Provide the (x, y) coordinate of the cell's center where the given text is located.  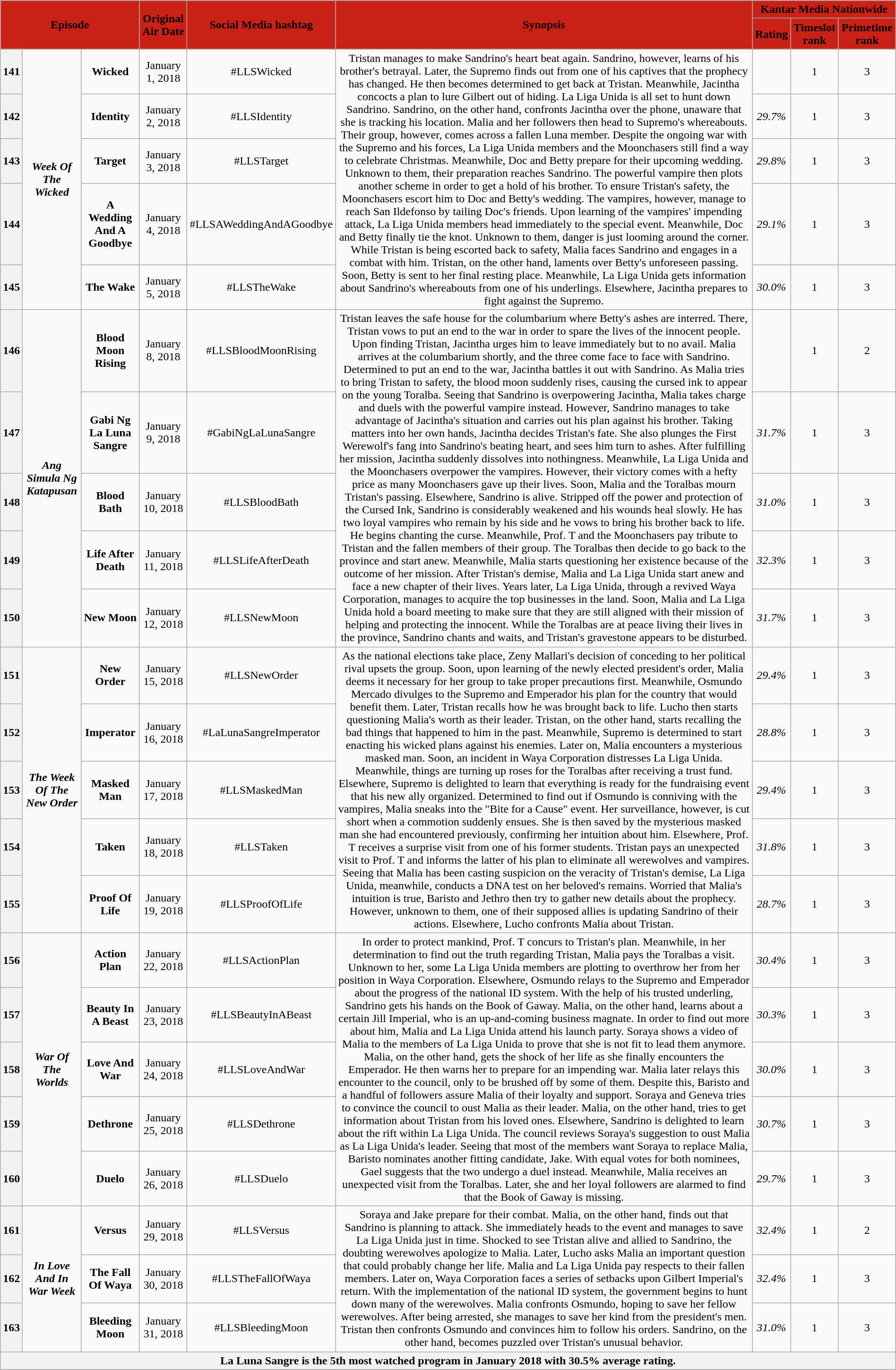
January 8, 2018 (164, 351)
January 17, 2018 (164, 789)
New Moon (111, 618)
142 (11, 116)
January 23, 2018 (164, 1015)
Original Air Date (164, 25)
#LLSLifeAfterDeath (261, 560)
#LLSTarget (261, 161)
Kantar Media Nationwide (824, 9)
Action Plan (111, 960)
January 4, 2018 (164, 224)
Social Media hashtag (261, 25)
148 (11, 502)
146 (11, 351)
154 (11, 847)
28.8% (771, 733)
#LLSLoveAndWar (261, 1069)
Love And War (111, 1069)
The Week Of The New Order (52, 789)
January 11, 2018 (164, 560)
161 (11, 1230)
30.3% (771, 1015)
145 (11, 287)
January 3, 2018 (164, 161)
#LLSIdentity (261, 116)
Gabi Ng La Luna Sangre (111, 432)
Beauty In A Beast (111, 1015)
#LLSProofOfLife (261, 904)
Life After Death (111, 560)
#LLSDethrone (261, 1124)
Blood Bath (111, 502)
159 (11, 1124)
151 (11, 675)
31.8% (771, 847)
In Love And In War Week (52, 1279)
#LLSBleedingMoon (261, 1327)
#LLSBeautyInABeast (261, 1015)
#LLSMaskedMan (261, 789)
January 18, 2018 (164, 847)
Primetime rank (867, 34)
Blood Moon Rising (111, 351)
30.7% (771, 1124)
#LLSTaken (261, 847)
29.8% (771, 161)
Episode (70, 25)
Synopsis (544, 25)
#LLSBloodMoonRising (261, 351)
162 (11, 1279)
Timeslot rank (815, 34)
Wicked (111, 71)
January 26, 2018 (164, 1179)
January 5, 2018 (164, 287)
#LLSActionPlan (261, 960)
Duelo (111, 1179)
#LLSWicked (261, 71)
28.7% (771, 904)
Week Of The Wicked (52, 180)
#LLSAWeddingAndAGoodbye (261, 224)
144 (11, 224)
152 (11, 733)
Proof Of Life (111, 904)
January 2, 2018 (164, 116)
January 16, 2018 (164, 733)
Identity (111, 116)
30.4% (771, 960)
163 (11, 1327)
29.1% (771, 224)
January 24, 2018 (164, 1069)
Taken (111, 847)
January 30, 2018 (164, 1279)
156 (11, 960)
#LLSTheWake (261, 287)
160 (11, 1179)
New Order (111, 675)
#LLSTheFallOfWaya (261, 1279)
Bleeding Moon (111, 1327)
La Luna Sangre is the 5th most watched program in January 2018 with 30.5% average rating. (448, 1361)
January 22, 2018 (164, 960)
32.3% (771, 560)
Rating (771, 34)
A Wedding And A Goodbye (111, 224)
January 25, 2018 (164, 1124)
Ang Simula Ng Katapusan (52, 478)
#GabiNgLaLunaSangre (261, 432)
#LLSBloodBath (261, 502)
The Wake (111, 287)
January 19, 2018 (164, 904)
157 (11, 1015)
January 15, 2018 (164, 675)
January 9, 2018 (164, 432)
#LLSNewOrder (261, 675)
147 (11, 432)
Masked Man (111, 789)
155 (11, 904)
Target (111, 161)
#LLSVersus (261, 1230)
158 (11, 1069)
#LLSNewMoon (261, 618)
The Fall Of Waya (111, 1279)
January 12, 2018 (164, 618)
Imperator (111, 733)
143 (11, 161)
War Of The Worlds (52, 1069)
150 (11, 618)
Versus (111, 1230)
January 29, 2018 (164, 1230)
January 1, 2018 (164, 71)
January 10, 2018 (164, 502)
#LLSDuelo (261, 1179)
141 (11, 71)
January 31, 2018 (164, 1327)
#LaLunaSangreImperator (261, 733)
149 (11, 560)
Dethrone (111, 1124)
153 (11, 789)
